Determine the [x, y] coordinate at the center of the cell enclosing the given text.  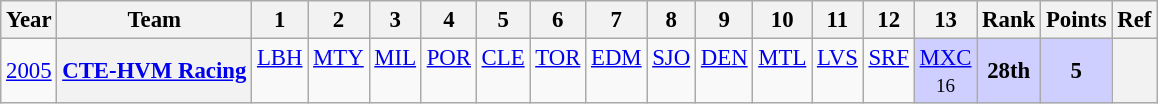
8 [672, 20]
10 [782, 20]
Points [1076, 20]
Team [154, 20]
9 [724, 20]
4 [448, 20]
Ref [1134, 20]
LVS [838, 72]
13 [946, 20]
7 [616, 20]
MIL [395, 72]
CTE-HVM Racing [154, 72]
LBH [280, 72]
CLE [503, 72]
TOR [558, 72]
POR [448, 72]
1 [280, 20]
2005 [29, 72]
SJO [672, 72]
28th [1009, 72]
6 [558, 20]
EDM [616, 72]
DEN [724, 72]
MXC16 [946, 72]
MTY [338, 72]
11 [838, 20]
3 [395, 20]
MTL [782, 72]
12 [888, 20]
Year [29, 20]
2 [338, 20]
SRF [888, 72]
Rank [1009, 20]
